From the cell containing the given text, extract its center point as (x, y) coordinate. 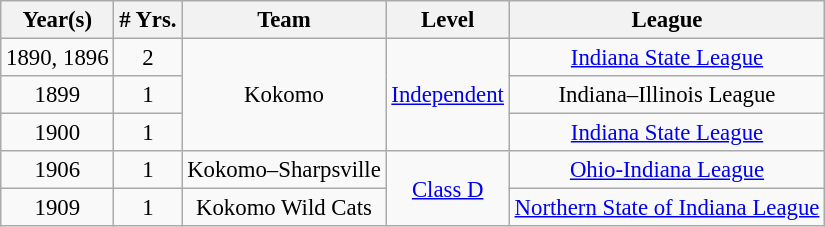
Team (284, 20)
League (666, 20)
Northern State of Indiana League (666, 208)
Independent (448, 96)
Kokomo–Sharpsville (284, 170)
Indiana–Illinois League (666, 95)
Level (448, 20)
Kokomo (284, 96)
1900 (58, 133)
Year(s) (58, 20)
Class D (448, 188)
2 (148, 58)
Ohio-Indiana League (666, 170)
1906 (58, 170)
Kokomo Wild Cats (284, 208)
1909 (58, 208)
1890, 1896 (58, 58)
1899 (58, 95)
# Yrs. (148, 20)
